For the text-containing cell, return its midpoint in (X, Y) coordinate format. 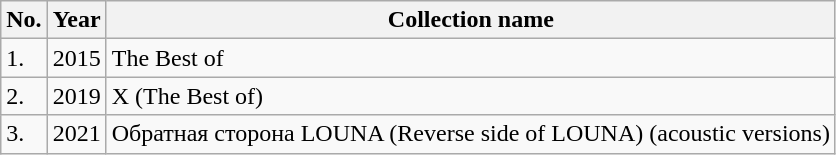
2. (24, 96)
Обратная сторона LOUNA (Reverse side of LOUNA) (acoustic versions) (470, 134)
Collection name (470, 20)
2019 (76, 96)
No. (24, 20)
2021 (76, 134)
3. (24, 134)
2015 (76, 58)
Year (76, 20)
1. (24, 58)
X (The Best of) (470, 96)
The Best of (470, 58)
